Scan for the cell matching the given text and deliver its (x, y) coordinate at center. 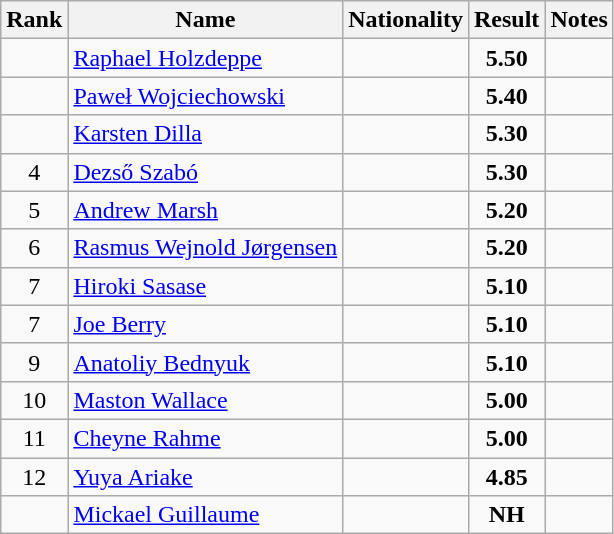
Notes (579, 20)
12 (34, 477)
Rasmus Wejnold Jørgensen (206, 248)
4.85 (506, 477)
Yuya Ariake (206, 477)
Dezső Szabó (206, 172)
Karsten Dilla (206, 134)
Result (506, 20)
Hiroki Sasase (206, 286)
Name (206, 20)
5.40 (506, 96)
4 (34, 172)
NH (506, 515)
Joe Berry (206, 324)
6 (34, 248)
Rank (34, 20)
Andrew Marsh (206, 210)
Nationality (406, 20)
5.50 (506, 58)
5 (34, 210)
Raphael Holzdeppe (206, 58)
9 (34, 362)
Paweł Wojciechowski (206, 96)
Cheyne Rahme (206, 438)
Anatoliy Bednyuk (206, 362)
Maston Wallace (206, 400)
Mickael Guillaume (206, 515)
11 (34, 438)
10 (34, 400)
